Find where the given text appears and provide that cell's center as [x, y] coordinate. 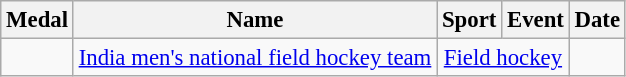
Event [536, 20]
Field hockey [504, 58]
Sport [470, 20]
Medal [38, 20]
Name [254, 20]
Date [597, 20]
India men's national field hockey team [254, 58]
